For the text-containing cell, return its midpoint in [X, Y] coordinate format. 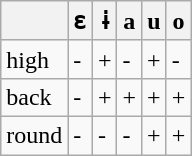
back [34, 97]
round [34, 135]
a [130, 21]
o [178, 21]
high [34, 59]
ɨ [104, 21]
u [154, 21]
ɛ [80, 21]
